Scan for the cell matching the given text and deliver its (x, y) coordinate at center. 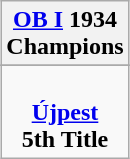
Újpest5th Title (65, 112)
OB I 1934Champions (65, 34)
